Determine the (x, y) coordinate at the center of the cell enclosing the given text.  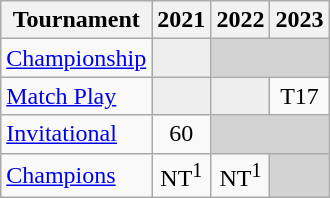
Invitational (76, 134)
2022 (240, 20)
2023 (300, 20)
Match Play (76, 96)
60 (182, 134)
Championship (76, 58)
2021 (182, 20)
T17 (300, 96)
Tournament (76, 20)
Champions (76, 176)
